Output the (X, Y) coordinate of the center of the cell containing the given text.  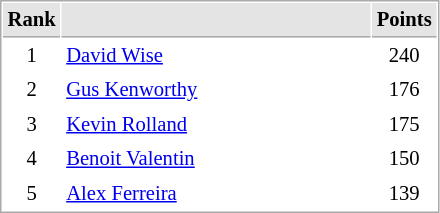
Alex Ferreira (216, 194)
240 (404, 56)
150 (404, 158)
176 (404, 90)
Benoit Valentin (216, 158)
Kevin Rolland (216, 124)
139 (404, 194)
1 (32, 56)
3 (32, 124)
Points (404, 20)
Gus Kenworthy (216, 90)
175 (404, 124)
4 (32, 158)
David Wise (216, 56)
Rank (32, 20)
5 (32, 194)
2 (32, 90)
